Pinpoint the cell where the given text exists, returning its (x, y) midpoint coordinate. 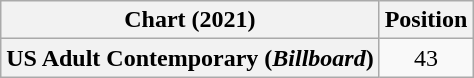
US Adult Contemporary (Billboard) (190, 58)
Chart (2021) (190, 20)
Position (426, 20)
43 (426, 58)
